Scan for the cell matching the given text and deliver its [x, y] coordinate at center. 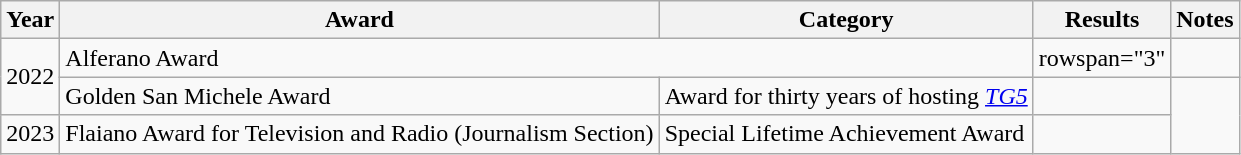
Award for thirty years of hosting TG5 [846, 96]
Notes [1205, 20]
Alferano Award [546, 58]
Golden San Michele Award [360, 96]
Flaiano Award for Television and Radio (Journalism Section) [360, 134]
2022 [30, 77]
Year [30, 20]
Award [360, 20]
Special Lifetime Achievement Award [846, 134]
Results [1102, 20]
rowspan="3" [1102, 58]
Category [846, 20]
2023 [30, 134]
